Output the [x, y] coordinate of the center of the cell containing the given text.  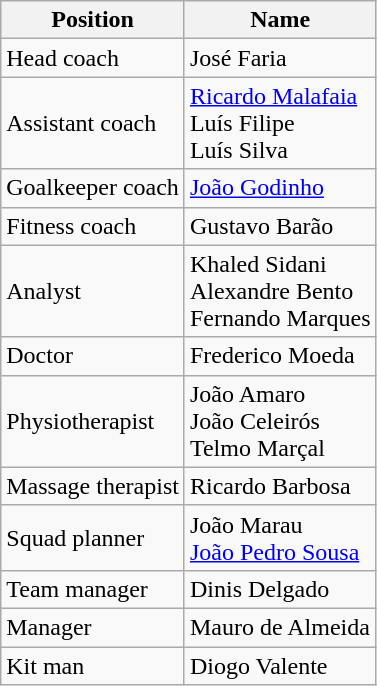
Goalkeeper coach [93, 188]
Squad planner [93, 538]
Diogo Valente [280, 665]
Massage therapist [93, 486]
Name [280, 20]
Manager [93, 627]
Mauro de Almeida [280, 627]
Dinis Delgado [280, 589]
Analyst [93, 291]
Fitness coach [93, 226]
João Godinho [280, 188]
João Marau João Pedro Sousa [280, 538]
Position [93, 20]
Khaled Sidani Alexandre Bento Fernando Marques [280, 291]
Assistant coach [93, 123]
Doctor [93, 356]
João Amaro João Celeirós Telmo Marçal [280, 421]
Kit man [93, 665]
Gustavo Barão [280, 226]
Ricardo Barbosa [280, 486]
Ricardo Malafaia Luís Filipe Luís Silva [280, 123]
José Faria [280, 58]
Frederico Moeda [280, 356]
Physiotherapist [93, 421]
Head coach [93, 58]
Team manager [93, 589]
